Extract the (x, y) coordinate from the center of the cell holding the provided text.  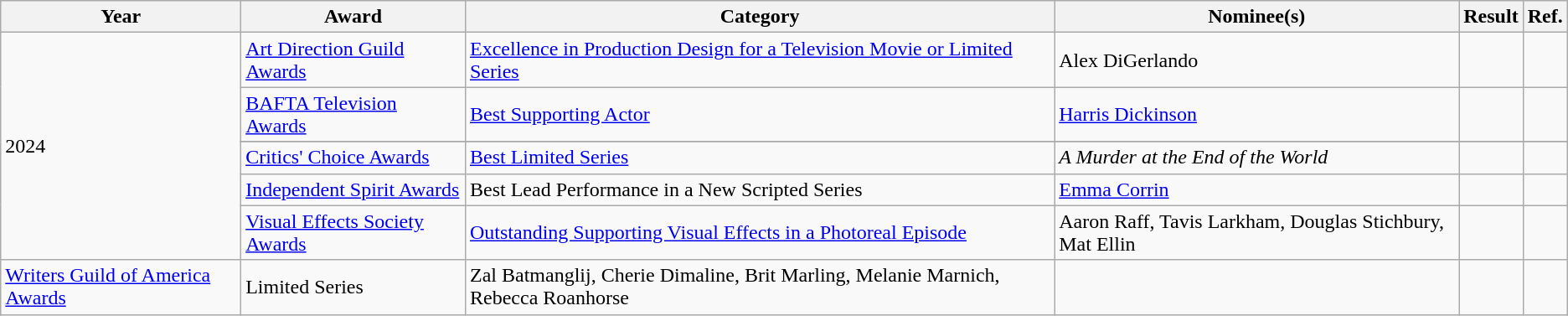
Excellence in Production Design for a Television Movie or Limited Series (759, 60)
Aaron Raff, Tavis Larkham, Douglas Stichbury, Mat Ellin (1256, 233)
A Murder at the End of the World (1256, 158)
Limited Series (353, 287)
Independent Spirit Awards (353, 189)
Visual Effects Society Awards (353, 233)
Award (353, 17)
2024 (121, 146)
Result (1491, 17)
Best Supporting Actor (759, 114)
Writers Guild of America Awards (121, 287)
Critics' Choice Awards (353, 158)
Nominee(s) (1256, 17)
Harris Dickinson (1256, 114)
Emma Corrin (1256, 189)
Outstanding Supporting Visual Effects in a Photoreal Episode (759, 233)
Art Direction Guild Awards (353, 60)
Year (121, 17)
Category (759, 17)
BAFTA Television Awards (353, 114)
Zal Batmanglij, Cherie Dimaline, Brit Marling, Melanie Marnich, Rebecca Roanhorse (759, 287)
Best Lead Performance in a New Scripted Series (759, 189)
Alex DiGerlando (1256, 60)
Ref. (1545, 17)
Best Limited Series (759, 158)
